Return the (x, y) coordinate for the center point of the cell that contains the specified text.  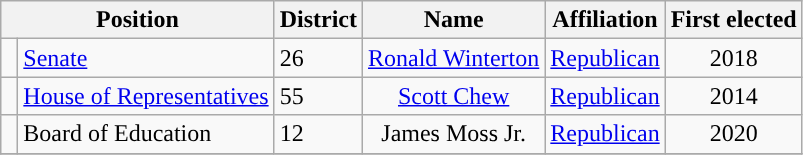
55 (318, 96)
2020 (734, 134)
House of Representatives (146, 96)
Affiliation (605, 20)
Scott Chew (454, 96)
Board of Education (146, 134)
Ronald Winterton (454, 58)
Senate (146, 58)
First elected (734, 20)
2014 (734, 96)
Name (454, 20)
12 (318, 134)
District (318, 20)
26 (318, 58)
2018 (734, 58)
James Moss Jr. (454, 134)
Position (138, 20)
